Determine the [X, Y] coordinate at the center of the cell enclosing the given text.  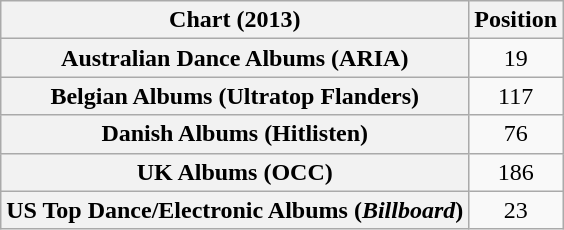
US Top Dance/Electronic Albums (Billboard) [235, 210]
19 [516, 58]
Position [516, 20]
Chart (2013) [235, 20]
Danish Albums (Hitlisten) [235, 134]
76 [516, 134]
Belgian Albums (Ultratop Flanders) [235, 96]
Australian Dance Albums (ARIA) [235, 58]
186 [516, 172]
23 [516, 210]
117 [516, 96]
UK Albums (OCC) [235, 172]
